Capture the cell that displays the provided text and extract its (x, y) central coordinate. 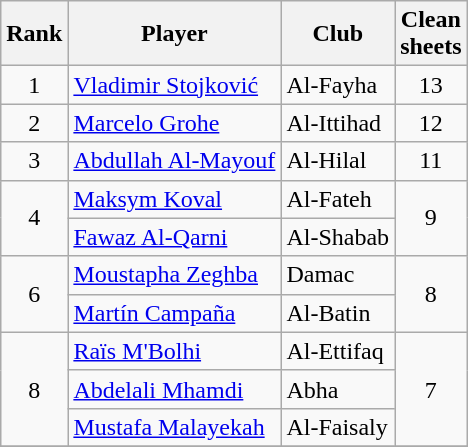
Damac (338, 275)
Cleansheets (431, 34)
Abha (338, 389)
Al-Hilal (338, 161)
13 (431, 85)
Club (338, 34)
Player (174, 34)
Abdelali Mhamdi (174, 389)
Martín Campaña (174, 313)
Al-Batin (338, 313)
6 (34, 294)
Abdullah Al-Mayouf (174, 161)
7 (431, 389)
Moustapha Zeghba (174, 275)
3 (34, 161)
Fawaz Al-Qarni (174, 237)
Mustafa Malayekah (174, 427)
Maksym Koval (174, 199)
Al-Ettifaq (338, 351)
Al-Faisaly (338, 427)
Al-Fayha (338, 85)
12 (431, 123)
1 (34, 85)
2 (34, 123)
9 (431, 218)
Al-Fateh (338, 199)
4 (34, 218)
Raïs M'Bolhi (174, 351)
Vladimir Stojković (174, 85)
Al-Ittihad (338, 123)
Marcelo Grohe (174, 123)
Rank (34, 34)
11 (431, 161)
Al-Shabab (338, 237)
